Return the [X, Y] coordinate for the center point of the cell that contains the specified text.  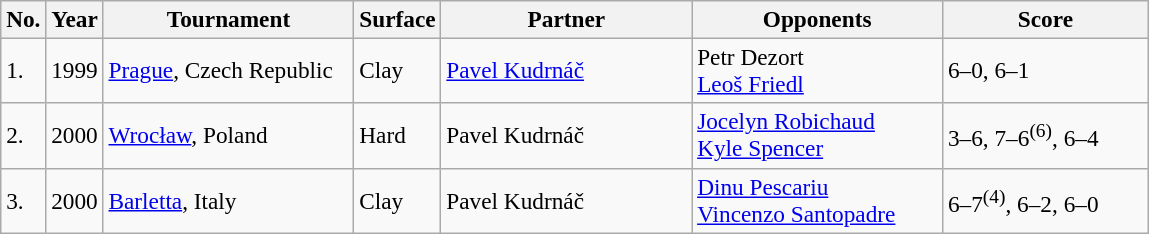
Barletta, Italy [228, 200]
1. [24, 70]
Score [1046, 19]
Prague, Czech Republic [228, 70]
Partner [566, 19]
Petr Dezort Leoš Friedl [818, 70]
Tournament [228, 19]
Opponents [818, 19]
No. [24, 19]
Jocelyn Robichaud Kyle Spencer [818, 136]
3–6, 7–6(6), 6–4 [1046, 136]
1999 [74, 70]
6–7(4), 6–2, 6–0 [1046, 200]
Hard [398, 136]
3. [24, 200]
Year [74, 19]
Surface [398, 19]
Wrocław, Poland [228, 136]
6–0, 6–1 [1046, 70]
2. [24, 136]
Dinu Pescariu Vincenzo Santopadre [818, 200]
